Search for the cell housing the specified text and yield its [X, Y] center coordinate. 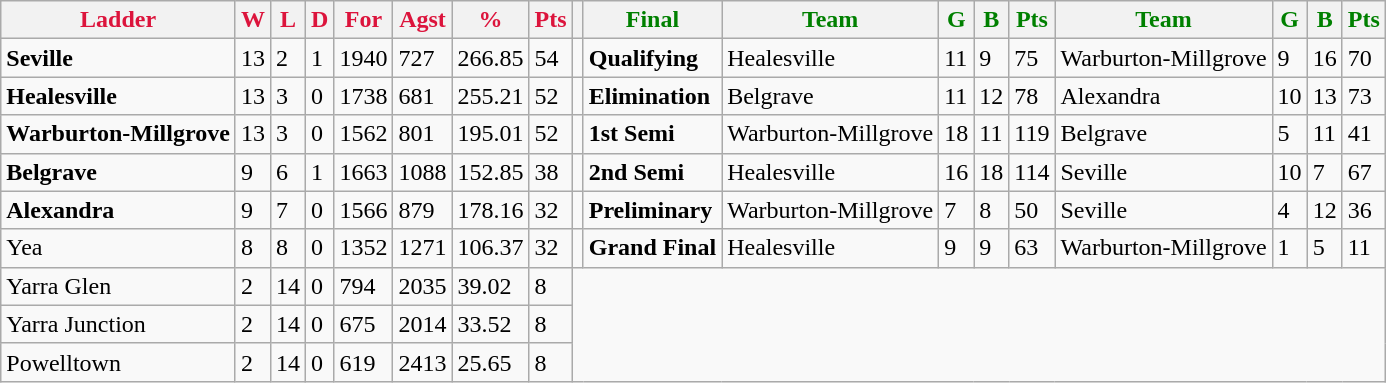
38 [550, 172]
% [490, 20]
114 [1032, 172]
195.01 [490, 134]
266.85 [490, 58]
W [252, 20]
2035 [422, 286]
4 [1290, 210]
Yarra Glen [118, 286]
Grand Final [652, 248]
1566 [364, 210]
6 [288, 172]
119 [1032, 134]
2014 [422, 324]
1st Semi [652, 134]
73 [1364, 96]
70 [1364, 58]
801 [422, 134]
619 [364, 362]
25.65 [490, 362]
78 [1032, 96]
106.37 [490, 248]
Preliminary [652, 210]
54 [550, 58]
2nd Semi [652, 172]
75 [1032, 58]
41 [1364, 134]
1562 [364, 134]
727 [422, 58]
178.16 [490, 210]
255.21 [490, 96]
50 [1032, 210]
Yarra Junction [118, 324]
794 [364, 286]
Final [652, 20]
For [364, 20]
1088 [422, 172]
1271 [422, 248]
1663 [364, 172]
Ladder [118, 20]
67 [1364, 172]
1352 [364, 248]
39.02 [490, 286]
681 [422, 96]
Qualifying [652, 58]
Yea [118, 248]
33.52 [490, 324]
879 [422, 210]
675 [364, 324]
1940 [364, 58]
36 [1364, 210]
Agst [422, 20]
1738 [364, 96]
L [288, 20]
Powelltown [118, 362]
152.85 [490, 172]
Elimination [652, 96]
2413 [422, 362]
D [319, 20]
63 [1032, 248]
